Detect which cell encompasses the target text, then output its (x, y) center coordinate. 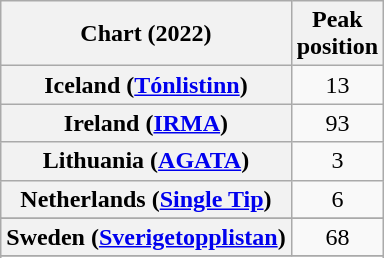
Lithuania (AGATA) (146, 161)
Ireland (IRMA) (146, 123)
Netherlands (Single Tip) (146, 199)
6 (337, 199)
68 (337, 237)
Peakposition (337, 34)
Chart (2022) (146, 34)
Iceland (Tónlistinn) (146, 85)
13 (337, 85)
Sweden (Sverigetopplistan) (146, 237)
3 (337, 161)
93 (337, 123)
